Locate the cell with the specified text and output its (X, Y) center coordinate. 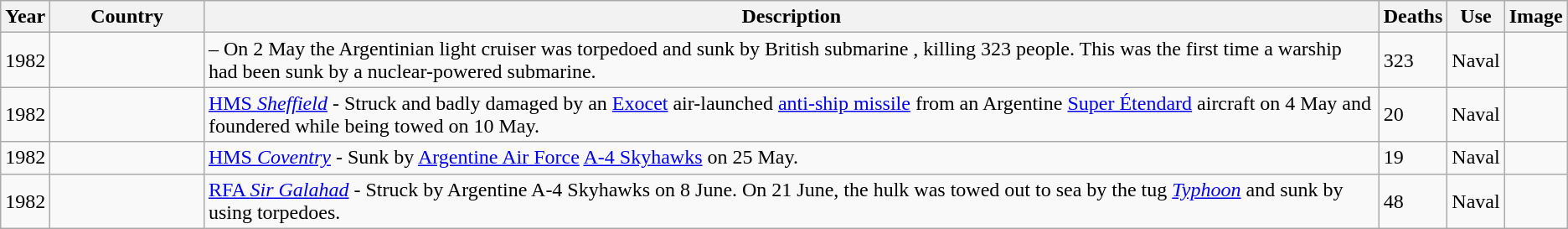
HMS Coventry - Sunk by Argentine Air Force A-4 Skyhawks on 25 May. (791, 158)
Country (127, 17)
Description (791, 17)
Use (1476, 17)
323 (1413, 60)
Year (25, 17)
20 (1413, 114)
48 (1413, 201)
Deaths (1413, 17)
19 (1413, 158)
Image (1536, 17)
